Determine the (x, y) coordinate at the center of the cell enclosing the given text.  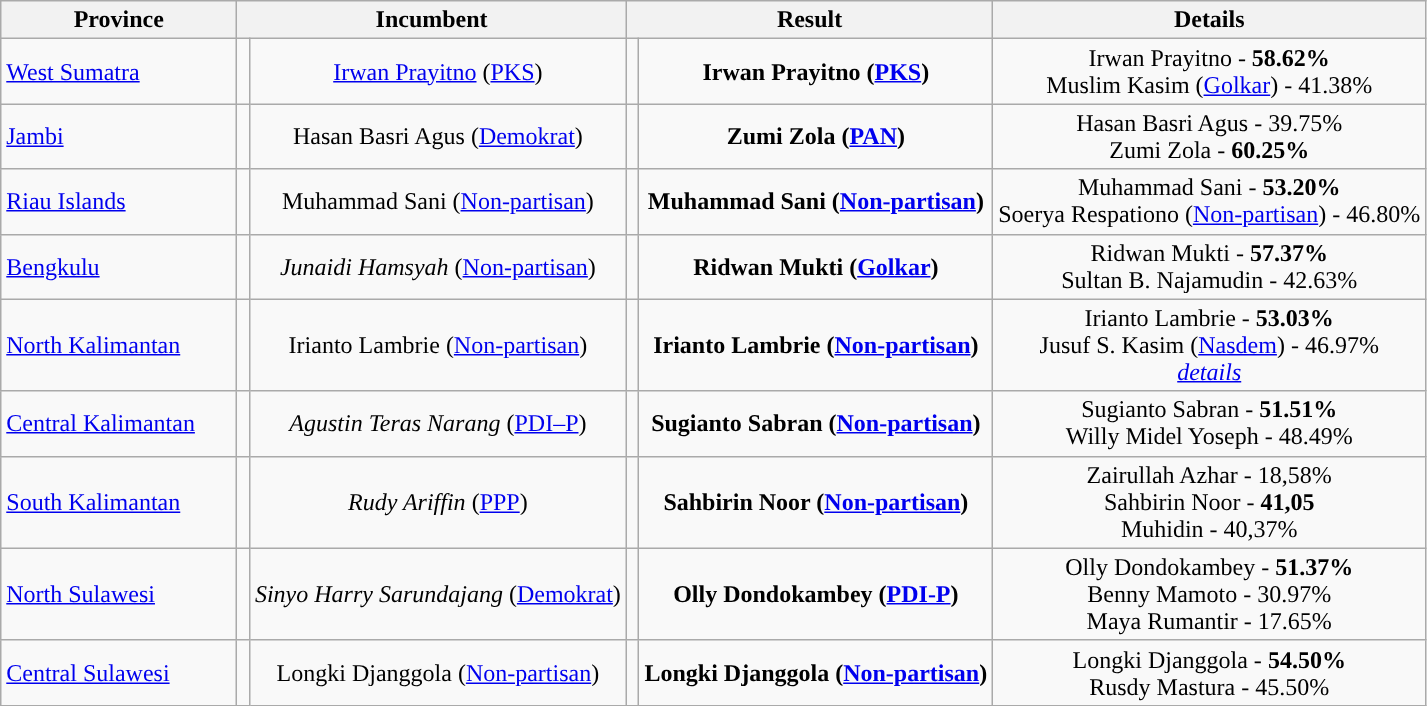
Central Kalimantan (119, 424)
North Kalimantan (119, 345)
Irianto Lambrie - 53.03% Jusuf S. Kasim (Nasdem) - 46.97%details (1210, 345)
North Sulawesi (119, 594)
Zumi Zola (PAN) (816, 136)
Sahbirin Noor (Non-partisan) (816, 502)
Riau Islands (119, 202)
West Sumatra (119, 72)
Agustin Teras Narang (PDI–P) (438, 424)
Sinyo Harry Sarundajang (Demokrat) (438, 594)
Incumbent (432, 20)
Details (1210, 20)
Hasan Basri Agus - 39.75% Zumi Zola - 60.25% (1210, 136)
Olly Dondokambey (PDI-P) (816, 594)
Ridwan Mukti (Golkar) (816, 266)
Jambi (119, 136)
Junaidi Hamsyah (Non-partisan) (438, 266)
Sugianto Sabran - 51.51% Willy Midel Yoseph - 48.49% (1210, 424)
Olly Dondokambey - 51.37% Benny Mamoto - 30.97% Maya Rumantir - 17.65% (1210, 594)
South Kalimantan (119, 502)
Sugianto Sabran (Non-partisan) (816, 424)
Hasan Basri Agus (Demokrat) (438, 136)
Bengkulu (119, 266)
Longki Djanggola - 54.50% Rusdy Mastura - 45.50% (1210, 672)
Zairullah Azhar - 18,58% Sahbirin Noor - 41,05 Muhidin - 40,37% (1210, 502)
Ridwan Mukti - 57.37% Sultan B. Najamudin - 42.63% (1210, 266)
Irwan Prayitno - 58.62% Muslim Kasim (Golkar) - 41.38% (1210, 72)
Result (809, 20)
Central Sulawesi (119, 672)
Province (119, 20)
Rudy Ariffin (PPP) (438, 502)
Muhammad Sani - 53.20% Soerya Respationo (Non-partisan) - 46.80% (1210, 202)
